Return the (X, Y) coordinate for the center point of the cell that contains the specified text.  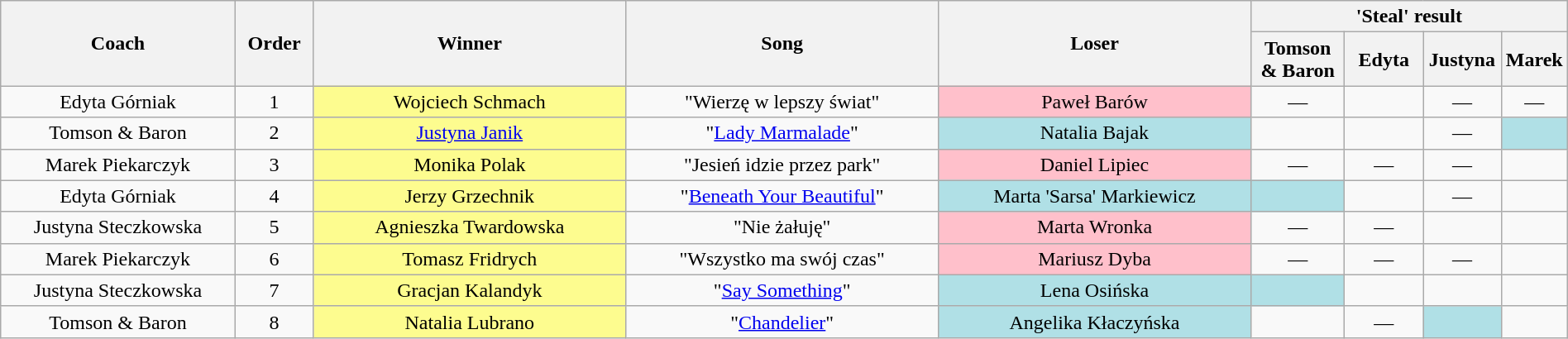
Tomasz Fridrych (470, 259)
"Wszystko ma swój czas" (782, 259)
7 (275, 290)
6 (275, 259)
Natalia Bajak (1095, 133)
Gracjan Kalandyk (470, 290)
3 (275, 165)
"Lady Marmalade" (782, 133)
"Wierzę w lepszy świat" (782, 102)
Monika Polak (470, 165)
Coach (118, 43)
Marek (1534, 60)
2 (275, 133)
Order (275, 43)
Winner (470, 43)
Justyna (1462, 60)
Angelika Kłaczyńska (1095, 322)
"Jesień idzie przez park" (782, 165)
Lena Osińska (1095, 290)
Loser (1095, 43)
Mariusz Dyba (1095, 259)
Marta Wronka (1095, 227)
Daniel Lipiec (1095, 165)
Song (782, 43)
"Nie żałuję" (782, 227)
"Say Something" (782, 290)
Marta 'Sarsa' Markiewicz (1095, 196)
"Chandelier" (782, 322)
5 (275, 227)
"Beneath Your Beautiful" (782, 196)
8 (275, 322)
Jerzy Grzechnik (470, 196)
1 (275, 102)
Natalia Lubrano (470, 322)
Wojciech Schmach (470, 102)
Justyna Janik (470, 133)
Edyta (1384, 60)
Paweł Barów (1095, 102)
4 (275, 196)
'Steal' result (1409, 17)
Agnieszka Twardowska (470, 227)
